Locate the cell with the specified text and output its [X, Y] center coordinate. 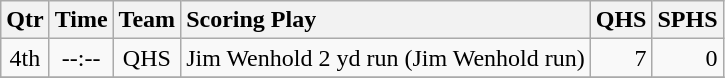
Jim Wenhold 2 yd run (Jim Wenhold run) [386, 58]
Time [81, 20]
Scoring Play [386, 20]
Qtr [25, 20]
4th [25, 58]
Team [147, 20]
0 [688, 58]
SPHS [688, 20]
--:-- [81, 58]
7 [621, 58]
